Output the (X, Y) coordinate of the center of the cell containing the given text.  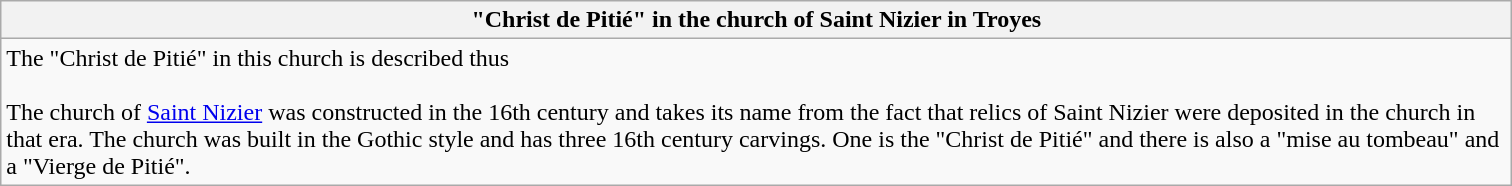
"Christ de Pitié" in the church of Saint Nizier in Troyes (756, 20)
